Return (X, Y) of the center of cell containing provided text 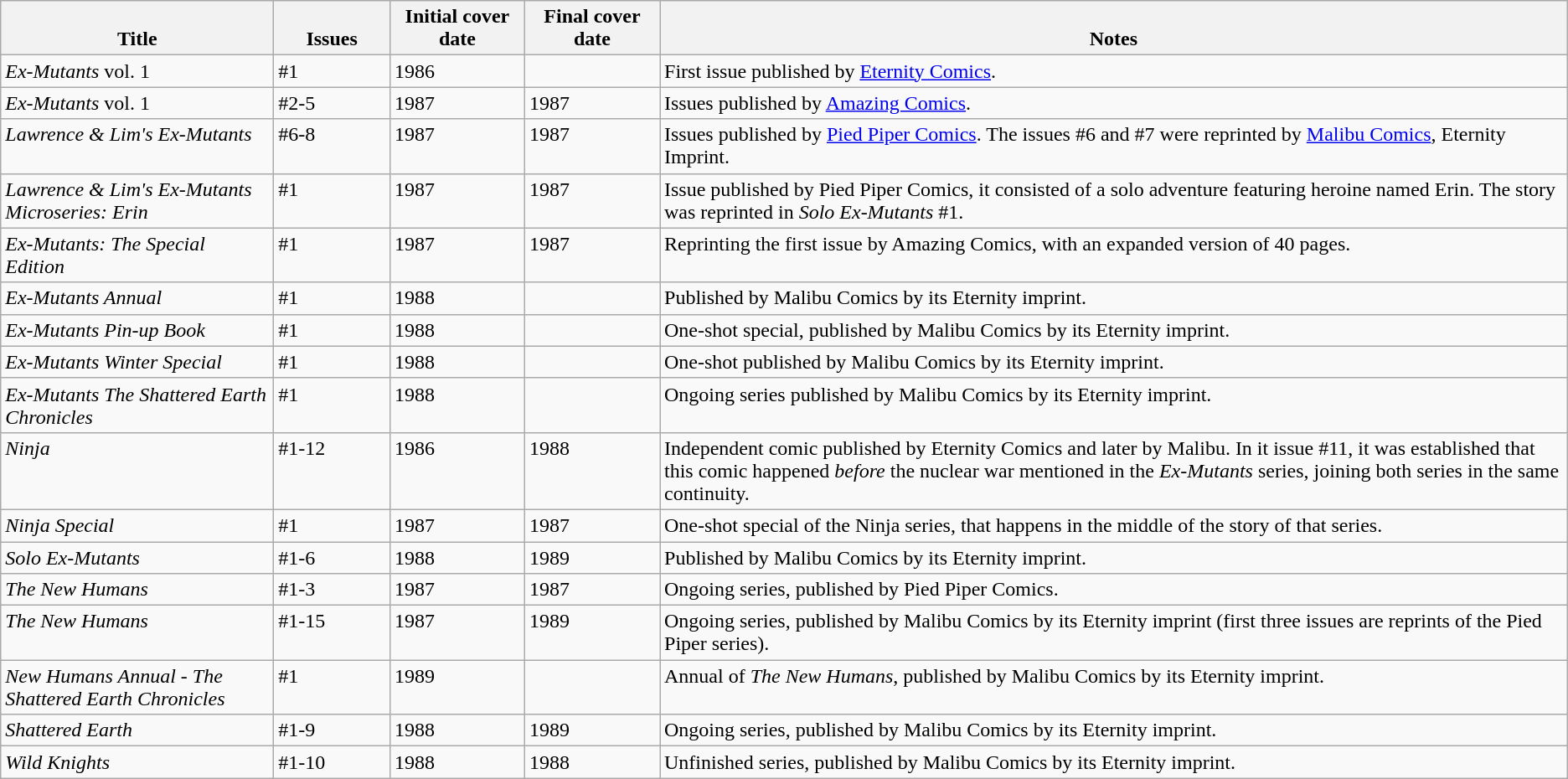
Ex-Mutants Annual (137, 298)
Ex-Mutants Winter Special (137, 362)
Ex-Mutants The Shattered Earth Chronicles (137, 405)
Ongoing series published by Malibu Comics by its Eternity imprint. (1114, 405)
#1-6 (332, 557)
Ongoing series, published by Malibu Comics by its Eternity imprint. (1114, 730)
Ongoing series, published by Malibu Comics by its Eternity imprint (first three issues are reprints of the Pied Piper series). (1114, 633)
First issue published by Eternity Comics. (1114, 71)
Unfinished series, published by Malibu Comics by its Eternity imprint. (1114, 762)
#1-15 (332, 633)
New Humans Annual - The Shattered Earth Chronicles (137, 687)
Lawrence & Lim's Ex-Mutants Microseries: Erin (137, 201)
Notes (1114, 28)
Ninja (137, 471)
#1-9 (332, 730)
#6-8 (332, 146)
Initial cover date (457, 28)
#1-3 (332, 590)
Title (137, 28)
Shattered Earth (137, 730)
Ongoing series, published by Pied Piper Comics. (1114, 590)
Annual of The New Humans, published by Malibu Comics by its Eternity imprint. (1114, 687)
#1-10 (332, 762)
Ex-Mutants Pin-up Book (137, 330)
One-shot special of the Ninja series, that happens in the middle of the story of that series. (1114, 525)
Issues (332, 28)
Issues published by Pied Piper Comics. The issues #6 and #7 were reprinted by Malibu Comics, Eternity Imprint. (1114, 146)
Wild Knights (137, 762)
Final cover date (591, 28)
Reprinting the first issue by Amazing Comics, with an expanded version of 40 pages. (1114, 255)
#2-5 (332, 103)
Issues published by Amazing Comics. (1114, 103)
Lawrence & Lim's Ex-Mutants (137, 146)
Issue published by Pied Piper Comics, it consisted of a solo adventure featuring heroine named Erin. The story was reprinted in Solo Ex-Mutants #1. (1114, 201)
Solo Ex-Mutants (137, 557)
Ex-Mutants: The Special Edition (137, 255)
One-shot special, published by Malibu Comics by its Eternity imprint. (1114, 330)
#1-12 (332, 471)
One-shot published by Malibu Comics by its Eternity imprint. (1114, 362)
Ninja Special (137, 525)
